From the cell containing the given text, extract its center point as (x, y) coordinate. 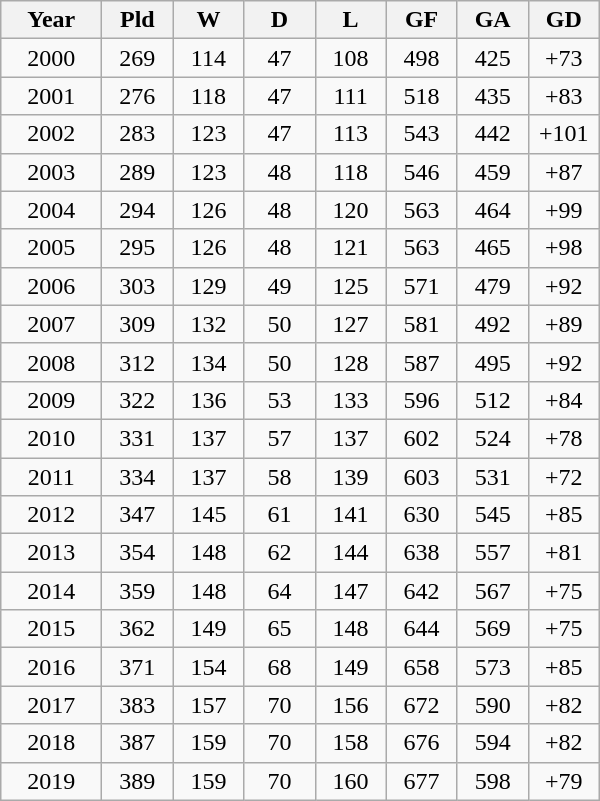
+83 (564, 96)
141 (350, 515)
+99 (564, 210)
111 (350, 96)
2006 (52, 286)
121 (350, 248)
2017 (52, 705)
128 (350, 362)
2010 (52, 438)
68 (280, 667)
524 (492, 438)
495 (492, 362)
+89 (564, 324)
GF (422, 20)
2015 (52, 629)
157 (208, 705)
2014 (52, 591)
602 (422, 438)
2013 (52, 553)
289 (138, 172)
+84 (564, 400)
331 (138, 438)
160 (350, 781)
322 (138, 400)
295 (138, 248)
464 (492, 210)
2016 (52, 667)
2000 (52, 58)
Pld (138, 20)
2018 (52, 743)
276 (138, 96)
GD (564, 20)
2012 (52, 515)
125 (350, 286)
334 (138, 477)
598 (492, 781)
362 (138, 629)
389 (138, 781)
312 (138, 362)
587 (422, 362)
+72 (564, 477)
2002 (52, 134)
108 (350, 58)
62 (280, 553)
571 (422, 286)
+81 (564, 553)
2008 (52, 362)
603 (422, 477)
644 (422, 629)
114 (208, 58)
2004 (52, 210)
359 (138, 591)
+78 (564, 438)
557 (492, 553)
347 (138, 515)
133 (350, 400)
GA (492, 20)
642 (422, 591)
61 (280, 515)
158 (350, 743)
594 (492, 743)
2009 (52, 400)
113 (350, 134)
2001 (52, 96)
64 (280, 591)
58 (280, 477)
498 (422, 58)
543 (422, 134)
129 (208, 286)
459 (492, 172)
L (350, 20)
127 (350, 324)
D (280, 20)
465 (492, 248)
638 (422, 553)
132 (208, 324)
630 (422, 515)
+79 (564, 781)
677 (422, 781)
120 (350, 210)
+87 (564, 172)
53 (280, 400)
590 (492, 705)
49 (280, 286)
57 (280, 438)
596 (422, 400)
2005 (52, 248)
442 (492, 134)
387 (138, 743)
676 (422, 743)
383 (138, 705)
139 (350, 477)
144 (350, 553)
435 (492, 96)
545 (492, 515)
573 (492, 667)
136 (208, 400)
425 (492, 58)
567 (492, 591)
354 (138, 553)
309 (138, 324)
512 (492, 400)
303 (138, 286)
154 (208, 667)
Year (52, 20)
2003 (52, 172)
147 (350, 591)
518 (422, 96)
269 (138, 58)
156 (350, 705)
672 (422, 705)
2011 (52, 477)
569 (492, 629)
+73 (564, 58)
65 (280, 629)
283 (138, 134)
531 (492, 477)
581 (422, 324)
145 (208, 515)
546 (422, 172)
371 (138, 667)
+101 (564, 134)
2019 (52, 781)
W (208, 20)
479 (492, 286)
658 (422, 667)
294 (138, 210)
+98 (564, 248)
2007 (52, 324)
134 (208, 362)
492 (492, 324)
